Determine the [x, y] coordinate at the center of the cell enclosing the given text.  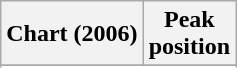
Peakposition [189, 34]
Chart (2006) [72, 34]
